Return the [x, y] coordinate for the center point of the cell that contains the specified text.  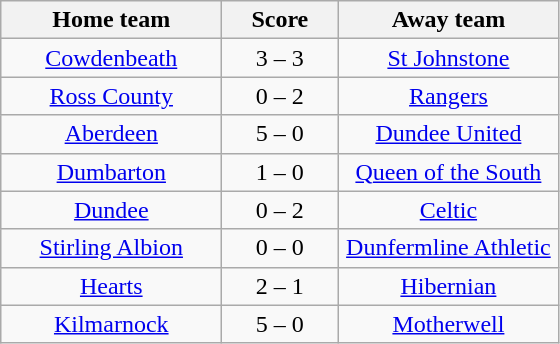
Score [280, 20]
3 – 3 [280, 58]
Stirling Albion [112, 248]
Rangers [448, 96]
Celtic [448, 210]
Dundee [112, 210]
0 – 0 [280, 248]
Dundee United [448, 134]
Hearts [112, 286]
Cowdenbeath [112, 58]
2 – 1 [280, 286]
Dunfermline Athletic [448, 248]
Home team [112, 20]
Motherwell [448, 324]
Kilmarnock [112, 324]
Aberdeen [112, 134]
Queen of the South [448, 172]
St Johnstone [448, 58]
1 – 0 [280, 172]
Ross County [112, 96]
Hibernian [448, 286]
Dumbarton [112, 172]
Away team [448, 20]
